Determine the [X, Y] coordinate at the center of the cell enclosing the given text.  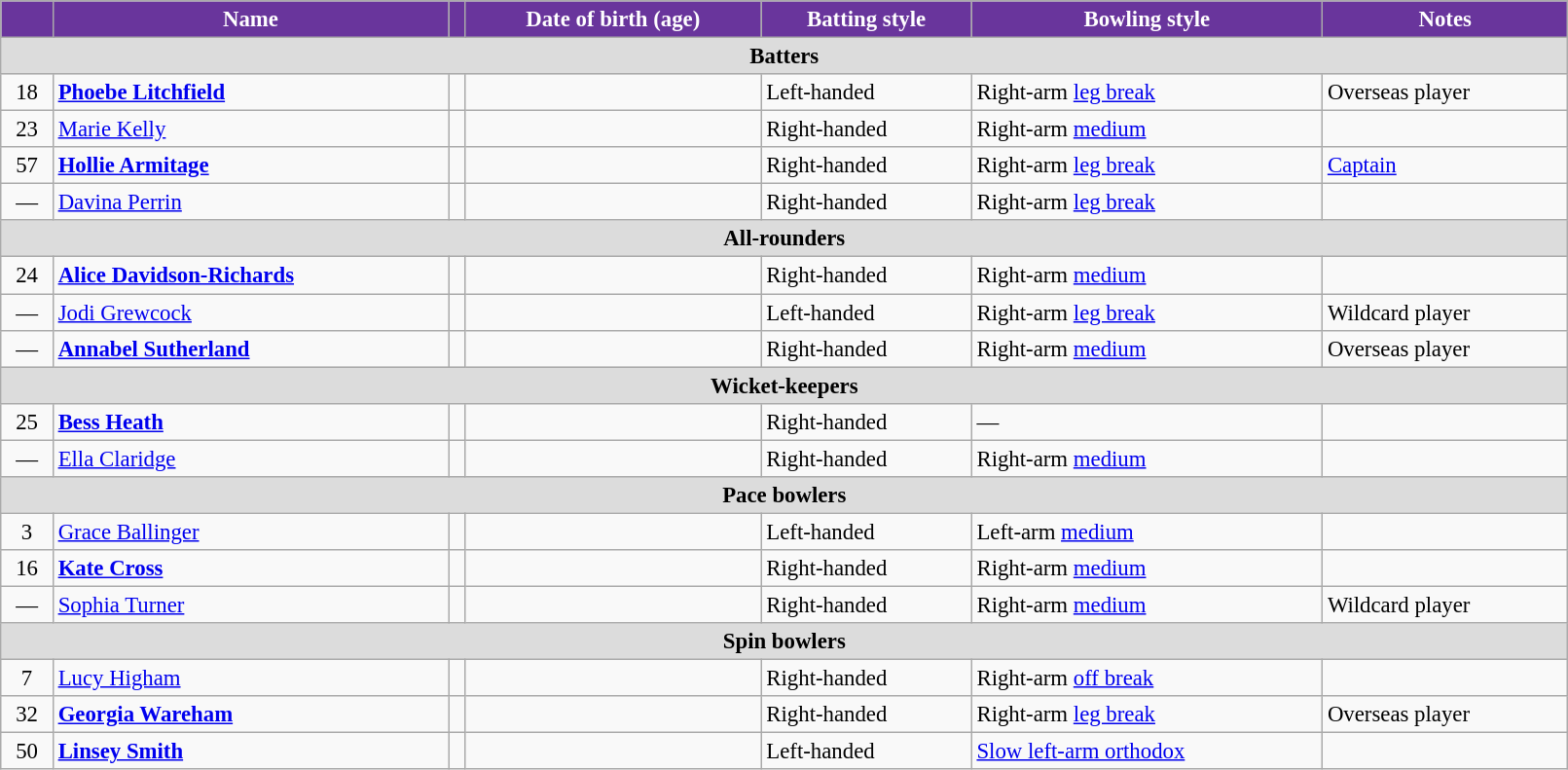
Right-arm off break [1147, 678]
18 [27, 92]
Kate Cross [250, 568]
Lucy Higham [250, 678]
23 [27, 129]
Name [250, 19]
Marie Kelly [250, 129]
Captain [1445, 165]
Batting style [866, 19]
Alice Davidson-Richards [250, 275]
Linsey Smith [250, 752]
Bess Heath [250, 422]
Pace bowlers [784, 495]
Davina Perrin [250, 202]
7 [27, 678]
Sophia Turner [250, 605]
Phoebe Litchfield [250, 92]
Date of birth (age) [613, 19]
Wicket-keepers [784, 385]
25 [27, 422]
Batters [784, 56]
57 [27, 165]
Spin bowlers [784, 642]
Bowling style [1147, 19]
Grace Ballinger [250, 532]
Jodi Grewcock [250, 312]
24 [27, 275]
Hollie Armitage [250, 165]
Ella Claridge [250, 458]
Georgia Wareham [250, 715]
Slow left-arm orthodox [1147, 752]
50 [27, 752]
3 [27, 532]
16 [27, 568]
Notes [1445, 19]
Annabel Sutherland [250, 348]
32 [27, 715]
Left-arm medium [1147, 532]
All-rounders [784, 238]
